Scan for the cell matching the given text and deliver its [X, Y] coordinate at center. 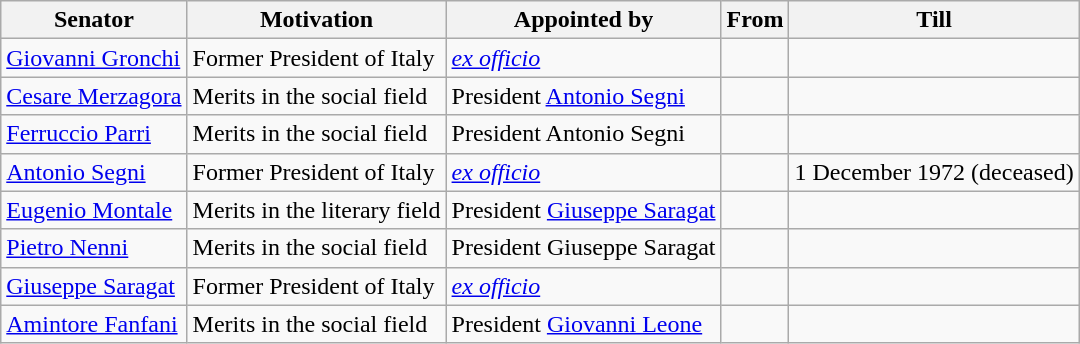
Ferruccio Parri [94, 134]
President Giovanni Leone [584, 324]
1 December 1972 (deceased) [934, 172]
Amintore Fanfani [94, 324]
Senator [94, 20]
Eugenio Montale [94, 210]
Pietro Nenni [94, 248]
Cesare Merzagora [94, 96]
Giuseppe Saragat [94, 286]
Merits in the literary field [316, 210]
Motivation [316, 20]
Appointed by [584, 20]
Giovanni Gronchi [94, 58]
Till [934, 20]
Antonio Segni [94, 172]
From [755, 20]
